Output the [X, Y] coordinate of the center of the cell containing the given text.  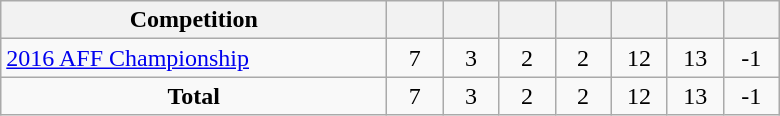
Competition [194, 20]
2016 AFF Championship [194, 58]
Total [194, 96]
